For the text-containing cell, return its midpoint in [x, y] coordinate format. 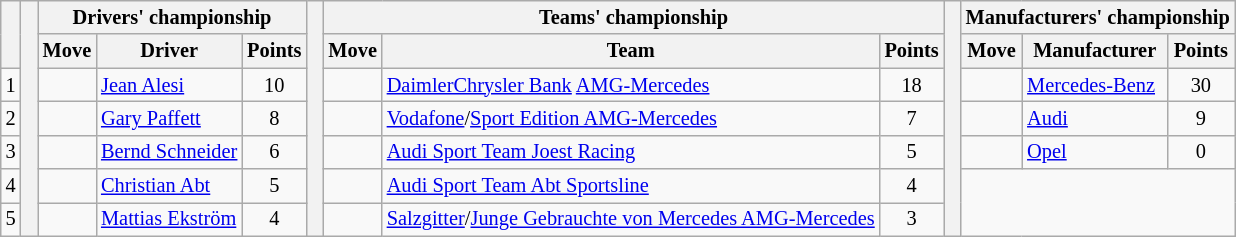
7 [912, 118]
Audi Sport Team Abt Sportsline [631, 186]
Audi [1094, 118]
Manufacturer [1094, 51]
1 [11, 85]
Christian Abt [169, 186]
DaimlerChrysler Bank AMG-Mercedes [631, 85]
Drivers' championship [172, 17]
Mattias Ekström [169, 219]
30 [1200, 85]
Manufacturers' championship [1098, 17]
Bernd Schneider [169, 152]
Mercedes-Benz [1094, 85]
0 [1200, 152]
Driver [169, 51]
10 [274, 85]
9 [1200, 118]
Gary Paffett [169, 118]
8 [274, 118]
Vodafone/Sport Edition AMG-Mercedes [631, 118]
Opel [1094, 152]
Teams' championship [633, 17]
6 [274, 152]
Jean Alesi [169, 85]
Salzgitter/Junge Gebrauchte von Mercedes AMG-Mercedes [631, 219]
Audi Sport Team Joest Racing [631, 152]
Team [631, 51]
18 [912, 85]
2 [11, 118]
